Find where the given text appears and provide that cell's center as [x, y] coordinate. 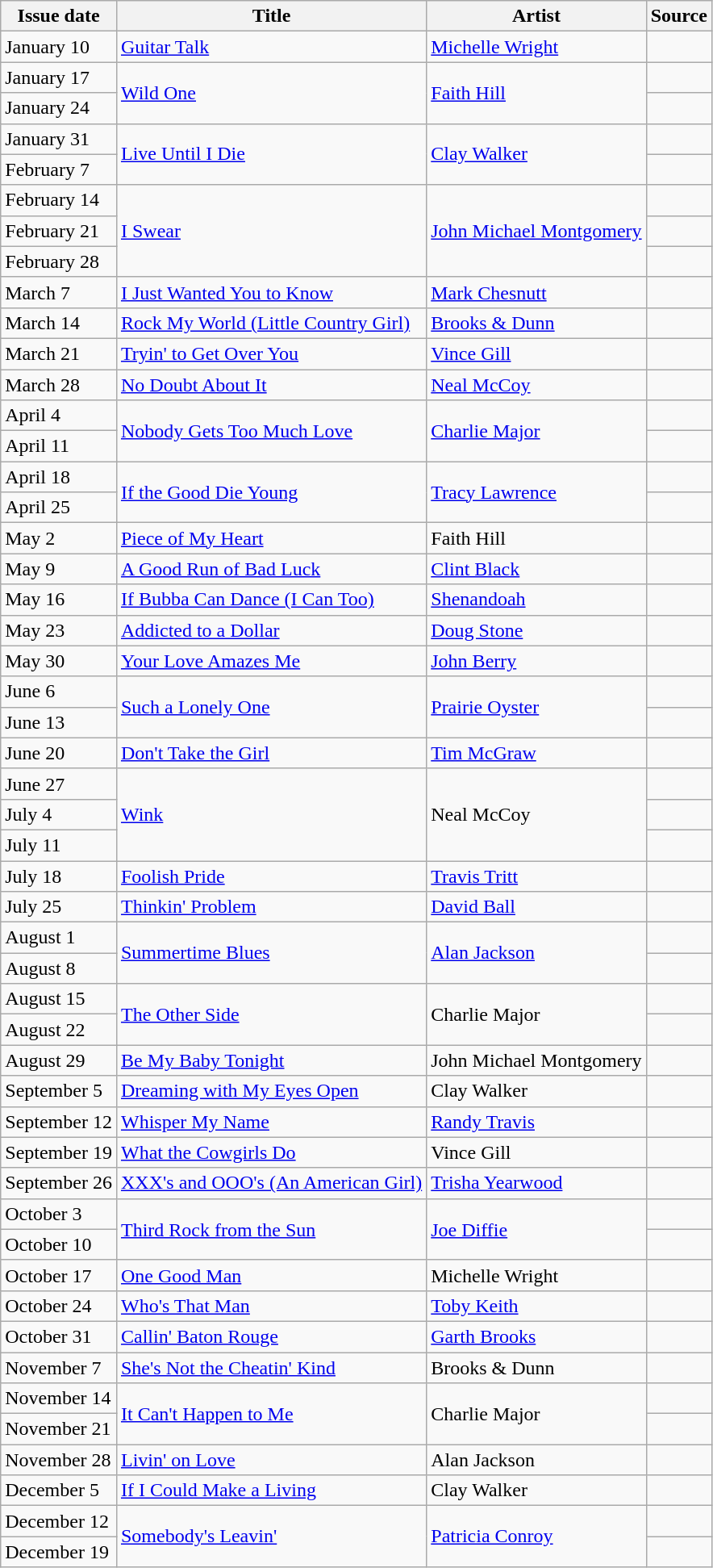
October 3 [59, 1214]
Wild One [271, 93]
March 14 [59, 323]
May 30 [59, 661]
If Bubba Can Dance (I Can Too) [271, 600]
The Other Side [271, 1014]
February 21 [59, 231]
Travis Tritt [536, 876]
March 21 [59, 353]
Callin' Baton Rouge [271, 1336]
March 28 [59, 385]
Dreaming with My Eyes Open [271, 1091]
January 10 [59, 47]
Summertime Blues [271, 953]
Joe Diffie [536, 1229]
Mark Chesnutt [536, 292]
November 14 [59, 1399]
Whisper My Name [271, 1122]
Shenandoah [536, 600]
April 18 [59, 477]
October 24 [59, 1306]
May 9 [59, 569]
Artist [536, 16]
Piece of My Heart [271, 538]
Title [271, 16]
March 7 [59, 292]
Prairie Oyster [536, 707]
Doug Stone [536, 630]
She's Not the Cheatin' Kind [271, 1368]
What the Cowgirls Do [271, 1152]
It Can't Happen to Me [271, 1414]
Patricia Conroy [536, 1537]
December 12 [59, 1521]
September 12 [59, 1122]
Issue date [59, 16]
Garth Brooks [536, 1336]
February 14 [59, 200]
May 23 [59, 630]
David Ball [536, 907]
A Good Run of Bad Luck [271, 569]
Tryin' to Get Over You [271, 353]
July 11 [59, 845]
Wink [271, 814]
Don't Take the Girl [271, 753]
Such a Lonely One [271, 707]
Source [679, 16]
Third Rock from the Sun [271, 1229]
Randy Travis [536, 1122]
July 25 [59, 907]
One Good Man [271, 1275]
June 27 [59, 784]
Tracy Lawrence [536, 492]
December 5 [59, 1491]
Your Love Amazes Me [271, 661]
Who's That Man [271, 1306]
Livin' on Love [271, 1460]
October 31 [59, 1336]
October 17 [59, 1275]
February 7 [59, 169]
Thinkin' Problem [271, 907]
June 6 [59, 692]
Rock My World (Little Country Girl) [271, 323]
August 29 [59, 1060]
If the Good Die Young [271, 492]
Nobody Gets Too Much Love [271, 431]
Be My Baby Tonight [271, 1060]
XXX's and OOO's (An American Girl) [271, 1183]
May 2 [59, 538]
January 17 [59, 77]
I Swear [271, 231]
January 24 [59, 108]
August 22 [59, 1030]
Trisha Yearwood [536, 1183]
July 18 [59, 876]
Live Until I Die [271, 154]
September 26 [59, 1183]
November 21 [59, 1429]
If I Could Make a Living [271, 1491]
I Just Wanted You to Know [271, 292]
June 20 [59, 753]
September 19 [59, 1152]
Guitar Talk [271, 47]
August 1 [59, 938]
No Doubt About It [271, 385]
August 15 [59, 999]
Toby Keith [536, 1306]
September 5 [59, 1091]
June 13 [59, 722]
Foolish Pride [271, 876]
February 28 [59, 261]
April 25 [59, 508]
Tim McGraw [536, 753]
December 19 [59, 1552]
August 8 [59, 968]
Somebody's Leavin' [271, 1537]
July 4 [59, 814]
John Berry [536, 661]
May 16 [59, 600]
January 31 [59, 139]
Addicted to a Dollar [271, 630]
April 11 [59, 446]
November 28 [59, 1460]
October 10 [59, 1244]
November 7 [59, 1368]
Clint Black [536, 569]
April 4 [59, 416]
